Find where the given text appears and provide that cell's center as [X, Y] coordinate. 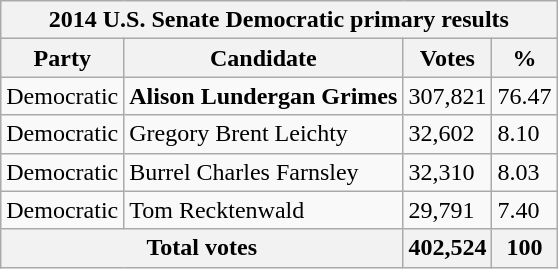
8.10 [524, 134]
307,821 [448, 96]
Party [62, 58]
Burrel Charles Farnsley [264, 172]
Candidate [264, 58]
2014 U.S. Senate Democratic primary results [279, 20]
8.03 [524, 172]
Votes [448, 58]
Tom Recktenwald [264, 210]
32,602 [448, 134]
100 [524, 248]
Total votes [202, 248]
Gregory Brent Leichty [264, 134]
Alison Lundergan Grimes [264, 96]
32,310 [448, 172]
7.40 [524, 210]
76.47 [524, 96]
% [524, 58]
402,524 [448, 248]
29,791 [448, 210]
